Provide the (X, Y) coordinate of the cell's center where the given text is located.  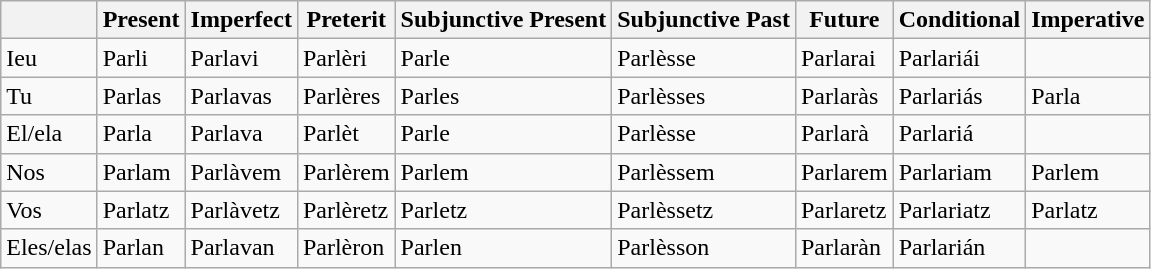
Parlariatz (959, 210)
Parles (504, 96)
El/ela (49, 134)
Parlarem (844, 172)
Parlava (241, 134)
Parletz (504, 210)
Future (844, 20)
Parlavan (241, 248)
Parlam (141, 172)
Parlèrem (346, 172)
Parlères (346, 96)
Parli (141, 58)
Preterit (346, 20)
Parlarà (844, 134)
Parlariá (959, 134)
Parlarián (959, 248)
Parlèssetz (704, 210)
Parlavas (241, 96)
Subjunctive Present (504, 20)
Ieu (49, 58)
Parlaràn (844, 248)
Parlàvetz (241, 210)
Parlen (504, 248)
Parlaretz (844, 210)
Parlèri (346, 58)
Parlavi (241, 58)
Parlèsson (704, 248)
Eles/elas (49, 248)
Imperfect (241, 20)
Vos (49, 210)
Present (141, 20)
Parlariam (959, 172)
Parlariái (959, 58)
Parlas (141, 96)
Parlèssem (704, 172)
Parlèretz (346, 210)
Parlariás (959, 96)
Tu (49, 96)
Parlaràs (844, 96)
Parlàvem (241, 172)
Parlèt (346, 134)
Parlèsses (704, 96)
Subjunctive Past (704, 20)
Imperative (1088, 20)
Parlan (141, 248)
Parlarai (844, 58)
Conditional (959, 20)
Nos (49, 172)
Parlèron (346, 248)
